Extract the [x, y] coordinate from the center of the cell holding the provided text.  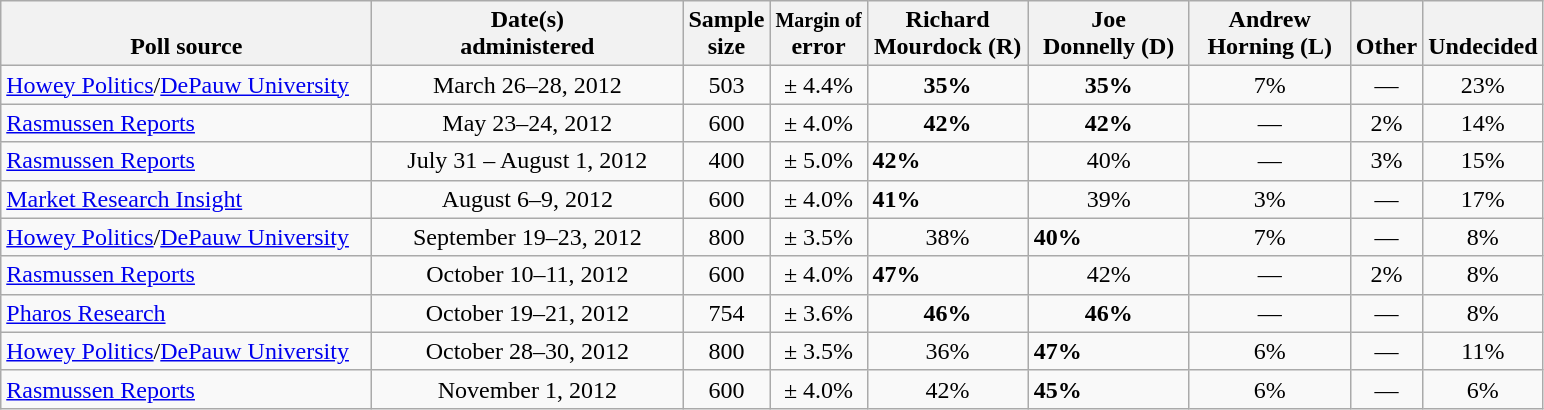
39% [1108, 199]
November 1, 2012 [528, 389]
Undecided [1483, 34]
AndrewHorning (L) [1270, 34]
11% [1483, 351]
36% [948, 351]
October 19–21, 2012 [528, 313]
23% [1483, 85]
Pharos Research [186, 313]
Market Research Insight [186, 199]
March 26–28, 2012 [528, 85]
41% [948, 199]
754 [726, 313]
Poll source [186, 34]
August 6–9, 2012 [528, 199]
17% [1483, 199]
15% [1483, 161]
September 19–23, 2012 [528, 237]
38% [948, 237]
RichardMourdock (R) [948, 34]
± 3.6% [818, 313]
45% [1108, 389]
JoeDonnelly (D) [1108, 34]
May 23–24, 2012 [528, 123]
503 [726, 85]
Samplesize [726, 34]
Margin oferror [818, 34]
Other [1386, 34]
14% [1483, 123]
± 4.4% [818, 85]
Date(s)administered [528, 34]
July 31 – August 1, 2012 [528, 161]
October 10–11, 2012 [528, 275]
± 5.0% [818, 161]
October 28–30, 2012 [528, 351]
400 [726, 161]
